Search for the cell housing the specified text and yield its [x, y] center coordinate. 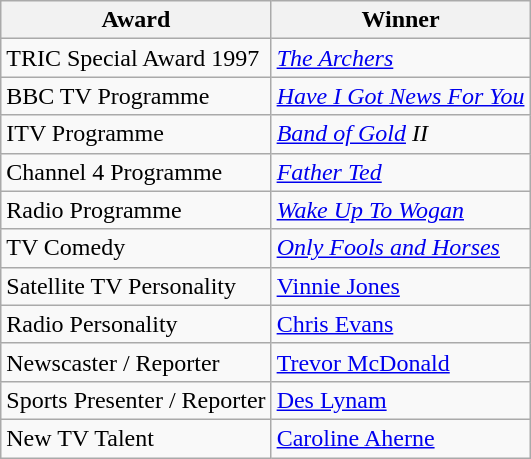
Radio Programme [136, 210]
Des Lynam [400, 400]
Trevor McDonald [400, 362]
BBC TV Programme [136, 96]
Band of Gold II [400, 134]
Sports Presenter / Reporter [136, 400]
New TV Talent [136, 438]
Radio Personality [136, 324]
The Archers [400, 58]
Wake Up To Wogan [400, 210]
Satellite TV Personality [136, 286]
Have I Got News For You [400, 96]
Chris Evans [400, 324]
Caroline Aherne [400, 438]
Only Fools and Horses [400, 248]
Channel 4 Programme [136, 172]
TRIC Special Award 1997 [136, 58]
Father Ted [400, 172]
Vinnie Jones [400, 286]
Award [136, 20]
Winner [400, 20]
TV Comedy [136, 248]
Newscaster / Reporter [136, 362]
ITV Programme [136, 134]
